Determine the [x, y] coordinate at the center of the cell enclosing the given text.  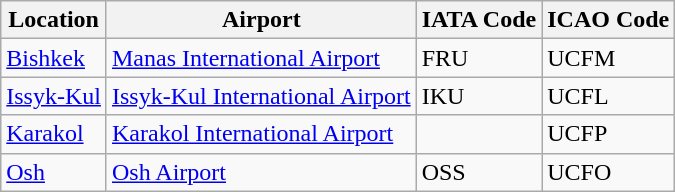
Location [54, 20]
UCFL [608, 96]
OSS [479, 172]
UCFP [608, 134]
Issyk-Kul International Airport [261, 96]
IATA Code [479, 20]
Bishkek [54, 58]
UCFM [608, 58]
ICAO Code [608, 20]
Manas International Airport [261, 58]
IKU [479, 96]
Airport [261, 20]
Karakol [54, 134]
Karakol International Airport [261, 134]
UCFO [608, 172]
Issyk-Kul [54, 96]
Osh [54, 172]
FRU [479, 58]
Osh Airport [261, 172]
